Capture the cell that displays the provided text and extract its (x, y) central coordinate. 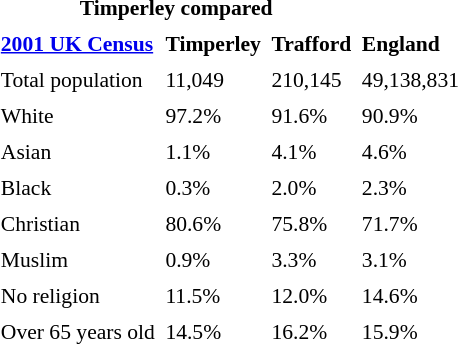
210,145 (312, 80)
75.8% (312, 224)
Trafford (312, 44)
Timperley (214, 44)
12.0% (312, 296)
2.0% (312, 188)
91.6% (312, 116)
1.1% (214, 152)
11,049 (214, 80)
97.2% (214, 116)
11.5% (214, 296)
80.6% (214, 224)
3.3% (312, 260)
0.3% (214, 188)
0.9% (214, 260)
4.1% (312, 152)
